Locate the cell with the specified text and output its [x, y] center coordinate. 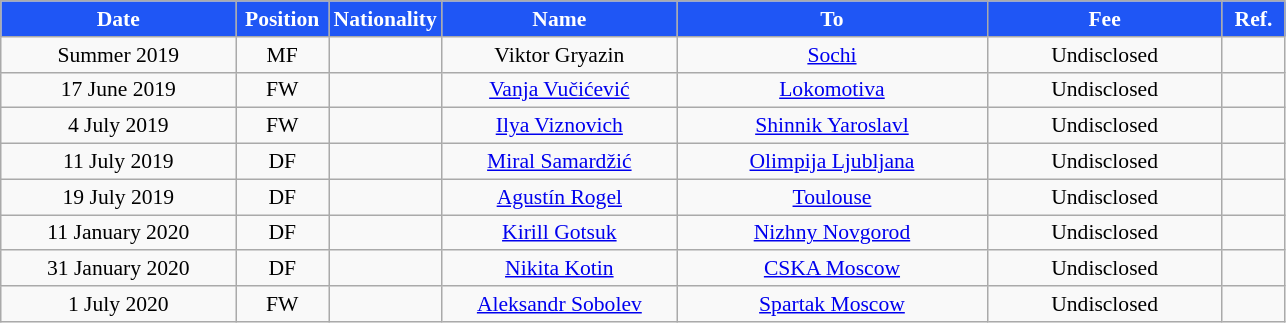
Nikita Kotin [560, 269]
Shinnik Yaroslavl [832, 126]
Summer 2019 [118, 55]
11 July 2019 [118, 162]
Toulouse [832, 197]
CSKA Moscow [832, 269]
Sochi [832, 55]
17 June 2019 [118, 90]
Aleksandr Sobolev [560, 304]
11 January 2020 [118, 233]
Spartak Moscow [832, 304]
Nizhny Novgorod [832, 233]
Ilya Viznovich [560, 126]
19 July 2019 [118, 197]
4 July 2019 [118, 126]
Position [282, 19]
Olimpija Ljubljana [832, 162]
Miral Samardžić [560, 162]
Fee [1104, 19]
1 July 2020 [118, 304]
Date [118, 19]
Viktor Gryazin [560, 55]
Agustín Rogel [560, 197]
Nationality [384, 19]
To [832, 19]
Kirill Gotsuk [560, 233]
Ref. [1254, 19]
Vanja Vučićević [560, 90]
Name [560, 19]
Lokomotiva [832, 90]
MF [282, 55]
31 January 2020 [118, 269]
